Locate the cell with the specified text and output its [X, Y] center coordinate. 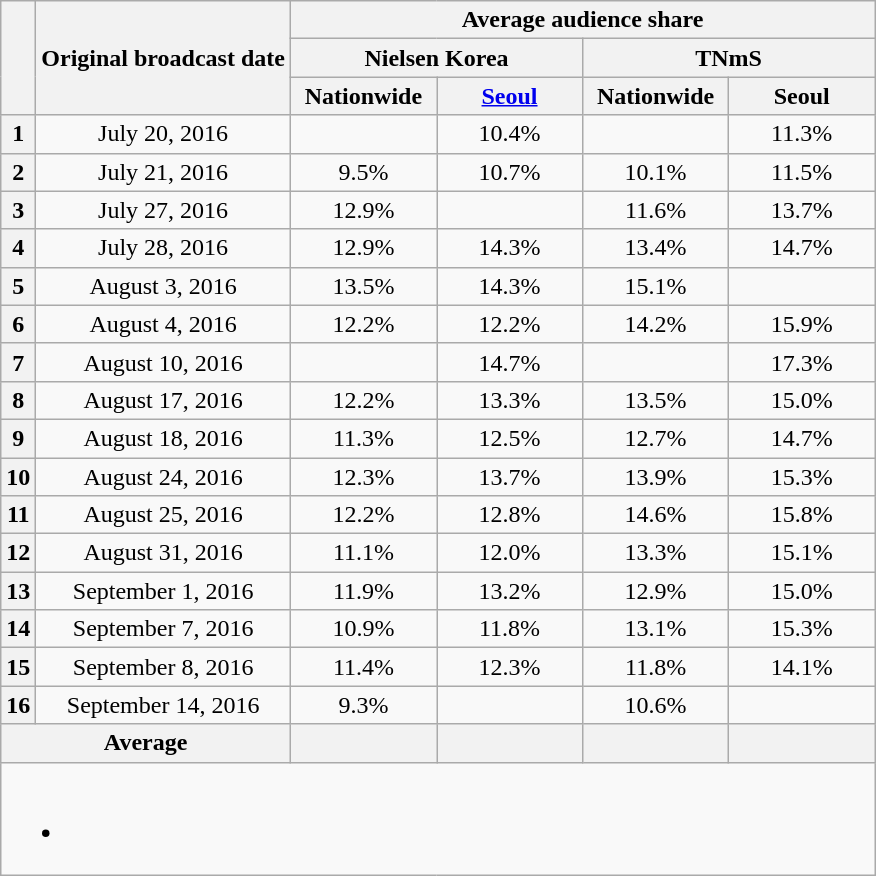
2 [18, 172]
TNmS [729, 58]
9.3% [363, 705]
11.9% [363, 591]
13.4% [656, 248]
14 [18, 629]
July 20, 2016 [164, 134]
September 7, 2016 [164, 629]
13.2% [509, 591]
7 [18, 362]
12.7% [656, 438]
14.2% [656, 324]
11.6% [656, 210]
August 24, 2016 [164, 477]
September 14, 2016 [164, 705]
14.6% [656, 515]
10.4% [509, 134]
6 [18, 324]
Original broadcast date [164, 58]
12 [18, 553]
9.5% [363, 172]
15.9% [802, 324]
September 8, 2016 [164, 667]
August 3, 2016 [164, 286]
12.8% [509, 515]
13.9% [656, 477]
10 [18, 477]
3 [18, 210]
13 [18, 591]
15.8% [802, 515]
15 [18, 667]
8 [18, 400]
10.6% [656, 705]
August 25, 2016 [164, 515]
July 28, 2016 [164, 248]
13.1% [656, 629]
10.9% [363, 629]
July 21, 2016 [164, 172]
12.0% [509, 553]
August 31, 2016 [164, 553]
August 18, 2016 [164, 438]
10.7% [509, 172]
16 [18, 705]
12.5% [509, 438]
11.1% [363, 553]
September 1, 2016 [164, 591]
11 [18, 515]
14.1% [802, 667]
Average audience share [582, 20]
4 [18, 248]
11.5% [802, 172]
1 [18, 134]
Nielsen Korea [436, 58]
11.4% [363, 667]
August 17, 2016 [164, 400]
17.3% [802, 362]
10.1% [656, 172]
August 4, 2016 [164, 324]
9 [18, 438]
5 [18, 286]
July 27, 2016 [164, 210]
August 10, 2016 [164, 362]
Average [146, 743]
